Provide the [X, Y] coordinate of the cell's center where the given text is located.  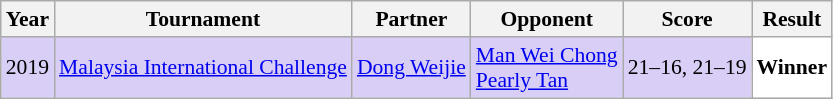
Result [792, 19]
Partner [412, 19]
Winner [792, 68]
2019 [28, 68]
Opponent [547, 19]
Man Wei Chong Pearly Tan [547, 68]
Score [688, 19]
21–16, 21–19 [688, 68]
Malaysia International Challenge [203, 68]
Year [28, 19]
Dong Weijie [412, 68]
Tournament [203, 19]
